Capture the cell that displays the provided text and extract its (x, y) central coordinate. 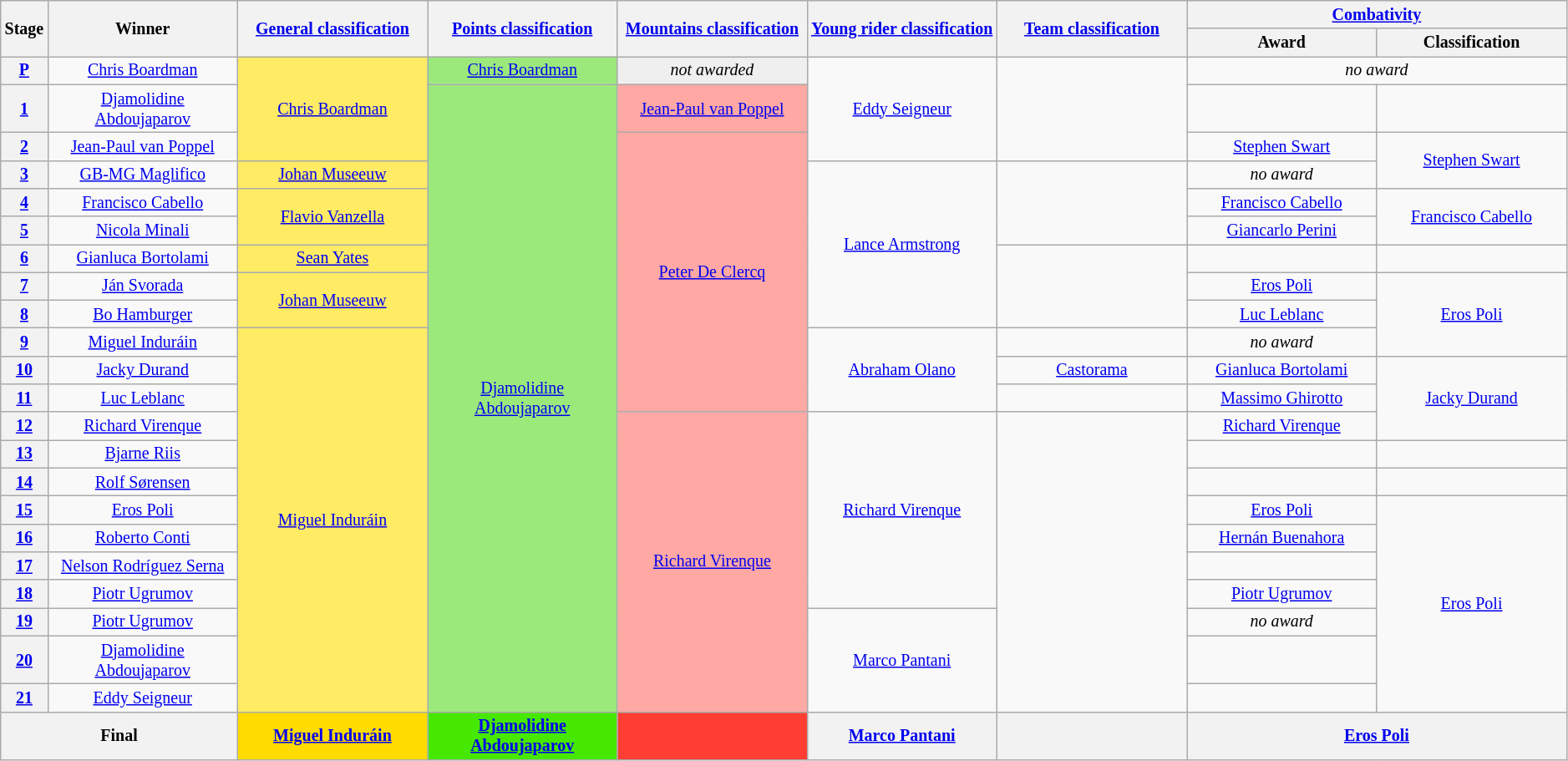
Team classification (1091, 28)
Castorama (1091, 371)
Young rider classification (902, 28)
Abraham Olano (902, 370)
General classification (332, 28)
Roberto Conti (142, 538)
Rolf Sørensen (142, 483)
2 (24, 147)
Giancarlo Perini (1281, 231)
1 (24, 109)
Classification (1472, 43)
4 (24, 202)
5 (24, 231)
Mountains classification (712, 28)
Nicola Minali (142, 231)
Final (119, 735)
Combativity (1377, 15)
Massimo Ghirotto (1281, 398)
Peter De Clercq (712, 272)
Bjarne Riis (142, 454)
11 (24, 398)
Award (1281, 43)
Ján Svorada (142, 286)
19 (24, 621)
8 (24, 314)
Stage (24, 28)
Sean Yates (332, 259)
not awarded (712, 70)
Flavio Vanzella (332, 217)
13 (24, 454)
15 (24, 510)
Bo Hamburger (142, 314)
3 (24, 174)
P (24, 70)
20 (24, 660)
16 (24, 538)
10 (24, 371)
7 (24, 286)
Points classification (523, 28)
Nelson Rodríguez Serna (142, 566)
Lance Armstrong (902, 244)
17 (24, 566)
Winner (142, 28)
21 (24, 698)
GB-MG Maglifico (142, 174)
12 (24, 426)
18 (24, 593)
Hernán Buenahora (1281, 538)
9 (24, 342)
6 (24, 259)
14 (24, 483)
